Provide the (X, Y) coordinate of the cell's center where the given text is located.  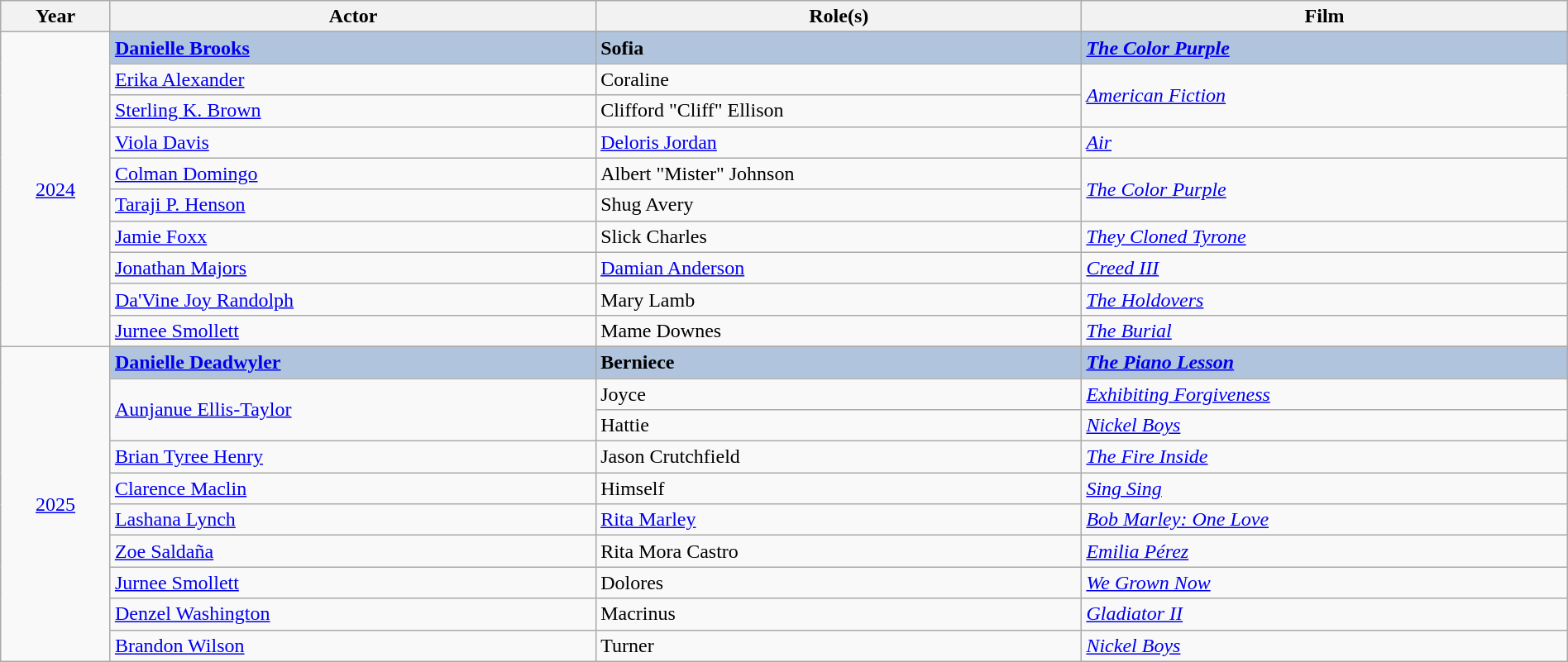
We Grown Now (1325, 583)
Albert "Mister" Johnson (839, 174)
Brandon Wilson (352, 645)
Jason Crutchfield (839, 457)
Gladiator II (1325, 614)
Shug Avery (839, 205)
Actor (352, 17)
Da'Vine Joy Randolph (352, 299)
Deloris Jordan (839, 142)
Colman Domingo (352, 174)
Viola Davis (352, 142)
Himself (839, 488)
American Fiction (1325, 95)
Film (1325, 17)
Clifford "Cliff" Ellison (839, 111)
Turner (839, 645)
Mary Lamb (839, 299)
The Piano Lesson (1325, 362)
Year (56, 17)
Damian Anderson (839, 268)
Sterling K. Brown (352, 111)
Role(s) (839, 17)
Danielle Brooks (352, 48)
The Holdovers (1325, 299)
Creed III (1325, 268)
Jonathan Majors (352, 268)
Macrinus (839, 614)
Emilia Pérez (1325, 551)
Jamie Foxx (352, 236)
Bob Marley: One Love (1325, 520)
Coraline (839, 79)
Berniece (839, 362)
Lashana Lynch (352, 520)
2025 (56, 504)
They Cloned Tyrone (1325, 236)
Joyce (839, 394)
Rita Marley (839, 520)
Zoe Saldaña (352, 551)
Slick Charles (839, 236)
Hattie (839, 426)
Danielle Deadwyler (352, 362)
Sofia (839, 48)
Taraji P. Henson (352, 205)
Air (1325, 142)
Aunjanue Ellis-Taylor (352, 410)
Denzel Washington (352, 614)
Rita Mora Castro (839, 551)
Mame Downes (839, 331)
2024 (56, 190)
The Burial (1325, 331)
Exhibiting Forgiveness (1325, 394)
Erika Alexander (352, 79)
The Fire Inside (1325, 457)
Sing Sing (1325, 488)
Brian Tyree Henry (352, 457)
Dolores (839, 583)
Clarence Maclin (352, 488)
